Search for the cell housing the specified text and yield its [X, Y] center coordinate. 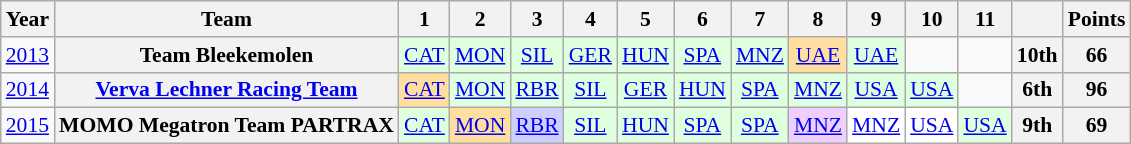
6 [702, 19]
10 [932, 19]
Team [226, 19]
7 [760, 19]
10th [1038, 55]
Verva Lechner Racing Team [226, 90]
9 [876, 19]
Year [28, 19]
1 [424, 19]
66 [1097, 55]
2 [480, 19]
Team Bleekemolen [226, 55]
96 [1097, 90]
MOMO Megatron Team PARTRAX [226, 126]
Points [1097, 19]
2013 [28, 55]
6th [1038, 90]
2014 [28, 90]
9th [1038, 126]
3 [536, 19]
4 [590, 19]
5 [646, 19]
11 [984, 19]
2015 [28, 126]
69 [1097, 126]
8 [818, 19]
